Search for the cell housing the specified text and yield its (X, Y) center coordinate. 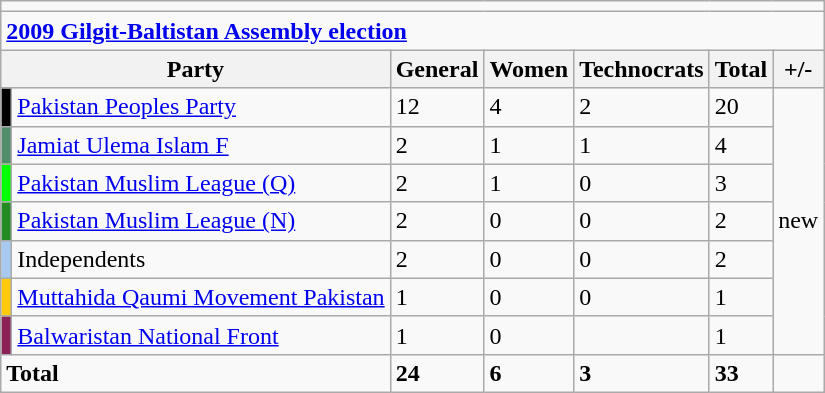
Pakistan Muslim League (Q) (201, 183)
Jamiat Ulema Islam F (201, 145)
Women (529, 69)
Party (196, 69)
20 (741, 107)
33 (741, 373)
Pakistan Muslim League (N) (201, 221)
Muttahida Qaumi Movement Pakistan (201, 297)
Pakistan Peoples Party (201, 107)
12 (437, 107)
6 (529, 373)
Independents (201, 259)
General (437, 69)
+/- (798, 69)
Balwaristan National Front (201, 335)
24 (437, 373)
Technocrats (642, 69)
2009 Gilgit-Baltistan Assembly election (412, 31)
new (798, 221)
